For the text-containing cell, return its midpoint in (X, Y) coordinate format. 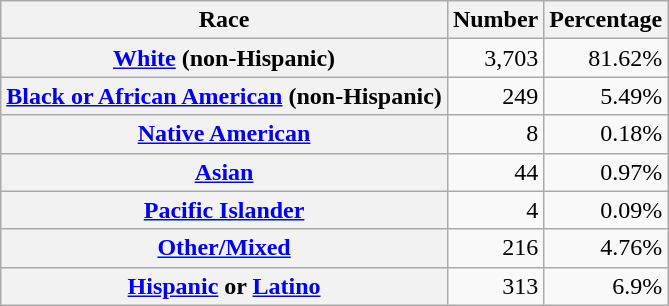
Other/Mixed (224, 248)
44 (495, 172)
Race (224, 20)
5.49% (606, 96)
4.76% (606, 248)
249 (495, 96)
313 (495, 286)
0.97% (606, 172)
0.09% (606, 210)
Asian (224, 172)
White (non-Hispanic) (224, 58)
216 (495, 248)
Native American (224, 134)
Number (495, 20)
Percentage (606, 20)
8 (495, 134)
4 (495, 210)
Pacific Islander (224, 210)
81.62% (606, 58)
6.9% (606, 286)
3,703 (495, 58)
Black or African American (non-Hispanic) (224, 96)
Hispanic or Latino (224, 286)
0.18% (606, 134)
